Return the (x, y) coordinate for the center point of the cell that contains the specified text.  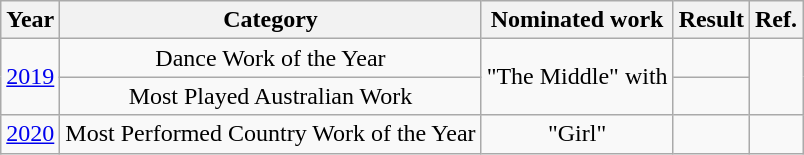
Year (30, 20)
"The Middle" with (577, 77)
2020 (30, 134)
2019 (30, 77)
Dance Work of the Year (270, 58)
Nominated work (577, 20)
Result (711, 20)
Ref. (776, 20)
Category (270, 20)
"Girl" (577, 134)
Most Performed Country Work of the Year (270, 134)
Most Played Australian Work (270, 96)
